For the text-containing cell, return its midpoint in (x, y) coordinate format. 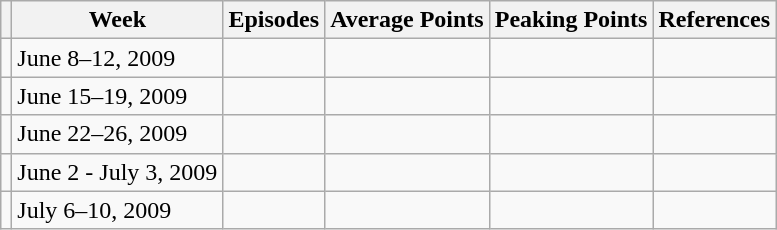
Average Points (408, 20)
References (714, 20)
July 6–10, 2009 (118, 210)
June 15–19, 2009 (118, 96)
June 8–12, 2009 (118, 58)
Peaking Points (571, 20)
Week (118, 20)
Episodes (274, 20)
June 22–26, 2009 (118, 134)
June 2 - July 3, 2009 (118, 172)
